Detect which cell encompasses the target text, then output its [x, y] center coordinate. 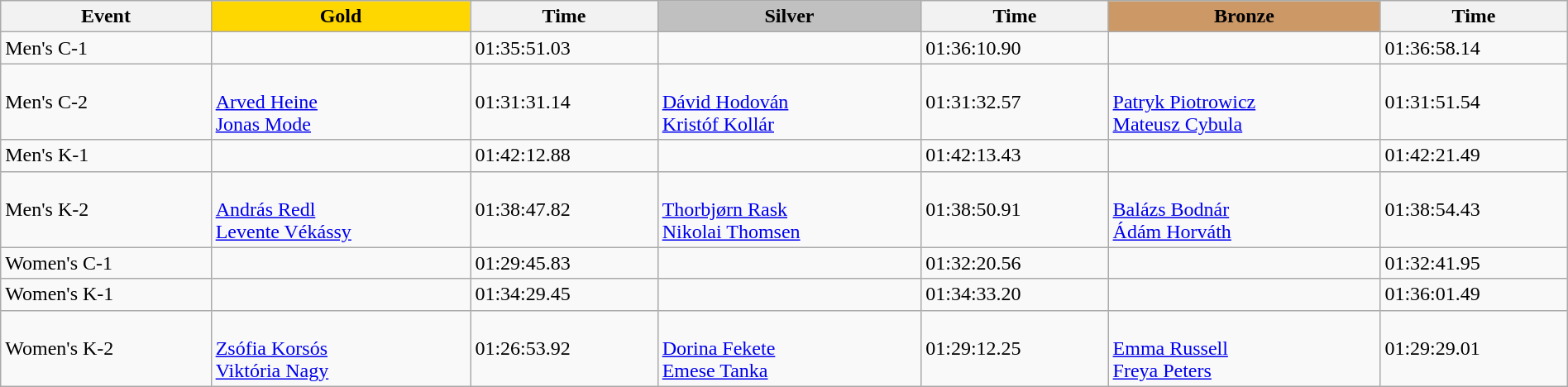
01:26:53.92 [564, 348]
Women's K-2 [106, 348]
01:35:51.03 [564, 48]
01:38:47.82 [564, 209]
01:29:29.01 [1474, 348]
Event [106, 17]
01:42:21.49 [1474, 155]
01:34:29.45 [564, 294]
Women's C-1 [106, 263]
01:38:50.91 [1015, 209]
01:31:32.57 [1015, 102]
01:36:01.49 [1474, 294]
01:29:45.83 [564, 263]
01:29:12.25 [1015, 348]
Emma RussellFreya Peters [1244, 348]
András RedlLevente Vékássy [341, 209]
01:36:10.90 [1015, 48]
Silver [789, 17]
Zsófia KorsósViktória Nagy [341, 348]
Patryk PiotrowiczMateusz Cybula [1244, 102]
01:31:51.54 [1474, 102]
Gold [341, 17]
Men's K-2 [106, 209]
Dávid HodovánKristóf Kollár [789, 102]
01:32:20.56 [1015, 263]
01:32:41.95 [1474, 263]
Bronze [1244, 17]
01:36:58.14 [1474, 48]
Dorina FeketeEmese Tanka [789, 348]
Women's K-1 [106, 294]
01:42:12.88 [564, 155]
Men's C-2 [106, 102]
01:42:13.43 [1015, 155]
Arved HeineJonas Mode [341, 102]
Balázs BodnárÁdám Horváth [1244, 209]
01:31:31.14 [564, 102]
01:38:54.43 [1474, 209]
01:34:33.20 [1015, 294]
Men's K-1 [106, 155]
Men's C-1 [106, 48]
Thorbjørn RaskNikolai Thomsen [789, 209]
